Extract the [X, Y] coordinate from the center of the cell holding the provided text.  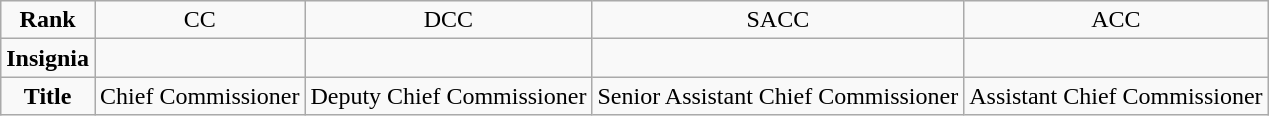
Rank [48, 20]
Assistant Chief Commissioner [1116, 96]
Chief Commissioner [200, 96]
CC [200, 20]
Title [48, 96]
DCC [448, 20]
SACC [778, 20]
Deputy Chief Commissioner [448, 96]
Insignia [48, 58]
ACC [1116, 20]
Senior Assistant Chief Commissioner [778, 96]
